Output the (x, y) coordinate of the center of the cell containing the given text.  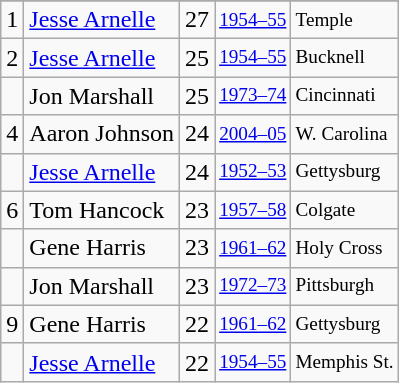
27 (198, 20)
Tom Hancock (102, 210)
2 (12, 58)
1 (12, 20)
6 (12, 210)
Temple (344, 20)
4 (12, 134)
Holy Cross (344, 248)
1952–53 (253, 172)
1957–58 (253, 210)
Bucknell (344, 58)
2004–05 (253, 134)
W. Carolina (344, 134)
Cincinnati (344, 96)
Colgate (344, 210)
Aaron Johnson (102, 134)
Memphis St. (344, 362)
1972–73 (253, 286)
Pittsburgh (344, 286)
1973–74 (253, 96)
9 (12, 324)
